Identify which cell holds the provided text, then report its [X, Y] central coordinate. 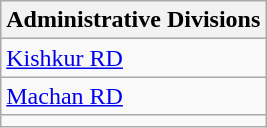
Administrative Divisions [134, 20]
Kishkur RD [134, 58]
Machan RD [134, 96]
